Output the (x, y) coordinate of the center of the cell containing the given text.  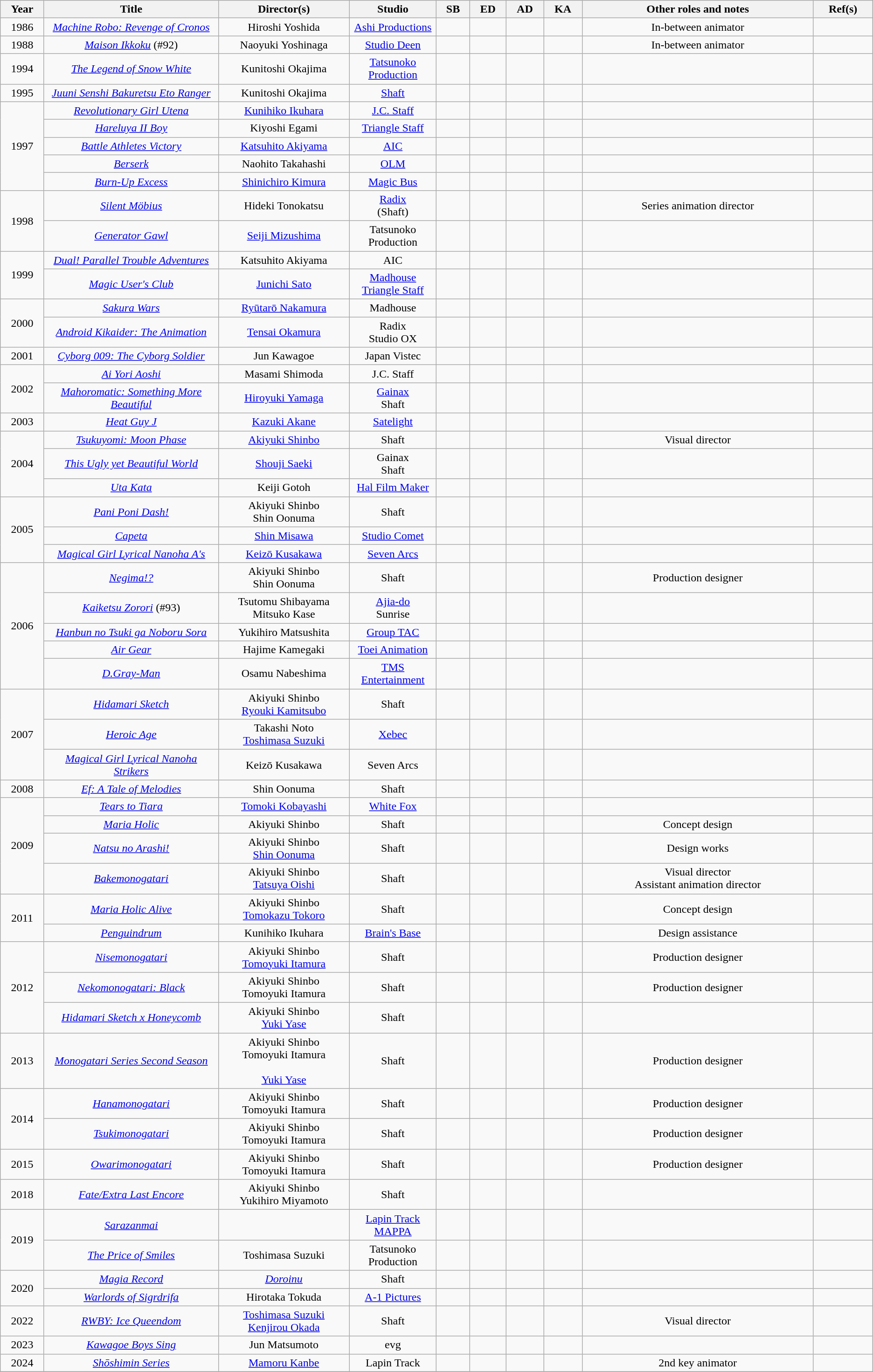
2011 (22, 917)
Shōshimin Series (131, 1363)
Group TAC (393, 632)
1986 (22, 27)
Keiji Gotoh (284, 488)
MadhouseTriangle Staff (393, 284)
Air Gear (131, 650)
2020 (22, 1288)
Pani Poni Dash! (131, 512)
Hareluya II Boy (131, 128)
Hirotaka Tokuda (284, 1297)
2018 (22, 1194)
Magical Girl Lyrical Nanoha Strikers (131, 765)
Jun Kawagoe (284, 356)
SB (453, 9)
evg (393, 1345)
Hanamonogatari (131, 1104)
The Price of Smiles (131, 1255)
Ref(s) (843, 9)
Magic Bus (393, 181)
Magic User's Club (131, 284)
Mamoru Kanbe (284, 1363)
2009 (22, 846)
Fate/Extra Last Encore (131, 1194)
2015 (22, 1165)
Toshimasa SuzukiKenjirou Okada (284, 1321)
Heat Guy J (131, 422)
Nisemonogatari (131, 957)
2002 (22, 389)
AD (525, 9)
Kaiketsu Zorori (#93) (131, 608)
Yukihiro Matsushita (284, 632)
Magia Record (131, 1279)
Tsukimonogatari (131, 1134)
2019 (22, 1240)
Maria Holic Alive (131, 909)
A-1 Pictures (393, 1297)
2004 (22, 463)
Revolutionary Girl Utena (131, 110)
Madhouse (393, 308)
Doroinu (284, 1279)
Magical Girl Lyrical Nanoha A's (131, 553)
1997 (22, 146)
Android Kikaider: The Animation (131, 332)
Natsu no Arashi! (131, 848)
Tomoki Kobayashi (284, 807)
Sarazanmai (131, 1225)
Sakura Wars (131, 308)
2023 (22, 1345)
Kazuki Akane (284, 422)
Tears to Tiara (131, 807)
Nekomonogatari: Black (131, 987)
TMS Entertainment (393, 674)
Design works (698, 848)
Tsutomu Shibayama Mitsuko Kase (284, 608)
Akiyuki Shinbo Yuki Yase (284, 1017)
Hal Film Maker (393, 488)
Machine Robo: Revenge of Cronos (131, 27)
Hanbun no Tsuki ga Noboru Sora (131, 632)
Studio Comet (393, 536)
Osamu Nabeshima (284, 674)
1994 (22, 69)
2001 (22, 356)
Ai Yori Aoshi (131, 374)
Series animation director (698, 205)
Shin Misawa (284, 536)
Ryūtarō Nakamura (284, 308)
1995 (22, 93)
Hidamari Sketch x Honeycomb (131, 1017)
Seiji Mizushima (284, 236)
The Legend of Snow White (131, 69)
Studio Deen (393, 45)
Generator Gawl (131, 236)
1999 (22, 275)
2007 (22, 735)
1988 (22, 45)
Visual directorAssistant animation director (698, 878)
Akiyuki ShinboTatsuya Oishi (284, 878)
Tensai Okamura (284, 332)
Radix(Shaft) (393, 205)
Owarimonogatari (131, 1165)
Junichi Sato (284, 284)
Ashi Productions (393, 27)
Satelight (393, 422)
Director(s) (284, 9)
OLM (393, 164)
This Ugly yet Beautiful World (131, 463)
Toei Animation (393, 650)
Year (22, 9)
D.Gray-Man (131, 674)
Uta Kata (131, 488)
Shin Oonuma (284, 789)
Hiroyuki Yamaga (284, 398)
RWBY: Ice Queendom (131, 1321)
Battle Athletes Victory (131, 146)
Dual! Parallel Trouble Adventures (131, 260)
Akiyuki Shinbo Yukihiro Miyamoto (284, 1194)
Toshimasa Suzuki (284, 1255)
Juuni Senshi Bakuretsu Eto Ranger (131, 93)
Title (131, 9)
ED (488, 9)
Akiyuki Shinbo Shin Oonuma (284, 512)
2nd key animator (698, 1363)
2024 (22, 1363)
Cyborg 009: The Cyborg Soldier (131, 356)
Ef: A Tale of Melodies (131, 789)
Warlords of Sigrdrifa (131, 1297)
Mahoromatic: Something More Beautiful (131, 398)
Shinichiro Kimura (284, 181)
2013 (22, 1061)
Brain's Base (393, 933)
2014 (22, 1119)
Masami Shimoda (284, 374)
2022 (22, 1321)
Akiyuki Shinbo Ryouki Kamitsubo (284, 704)
2005 (22, 530)
RadixStudio OX (393, 332)
Hideki Tonokatsu (284, 205)
Naohito Takahashi (284, 164)
Design assistance (698, 933)
Lapin Track (393, 1363)
Penguindrum (131, 933)
Bakemonogatari (131, 878)
Hidamari Sketch (131, 704)
Jun Matsumoto (284, 1345)
Capeta (131, 536)
Kawagoe Boys Sing (131, 1345)
Tsukuyomi: Moon Phase (131, 440)
Triangle Staff (393, 128)
Berserk (131, 164)
2012 (22, 987)
Ajia-doSunrise (393, 608)
Heroic Age (131, 735)
Silent Möbius (131, 205)
Naoyuki Yoshinaga (284, 45)
Akiyuki Shinbo Tomoyuki ItamuraYuki Yase (284, 1061)
2008 (22, 789)
Negima!? (131, 577)
Shouji Saeki (284, 463)
Hajime Kamegaki (284, 650)
Takashi Noto Toshimasa Suzuki (284, 735)
2000 (22, 324)
Maison Ikkoku (#92) (131, 45)
Lapin TrackMAPPA (393, 1225)
Studio (393, 9)
White Fox (393, 807)
KA (563, 9)
Japan Vistec (393, 356)
1998 (22, 221)
Monogatari Series Second Season (131, 1061)
2003 (22, 422)
Akiyuki ShinboTomokazu Tokoro (284, 909)
Maria Holic (131, 824)
2006 (22, 626)
Hiroshi Yoshida (284, 27)
Burn-Up Excess (131, 181)
Other roles and notes (698, 9)
Xebec (393, 735)
Kiyoshi Egami (284, 128)
